Extract the [X, Y] coordinate from the center of the cell holding the provided text.  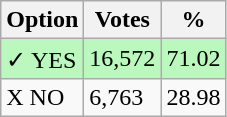
16,572 [122, 59]
6,763 [122, 97]
71.02 [194, 59]
X NO [42, 97]
28.98 [194, 97]
Option [42, 20]
✓ YES [42, 59]
% [194, 20]
Votes [122, 20]
